For the text-containing cell, return its midpoint in [X, Y] coordinate format. 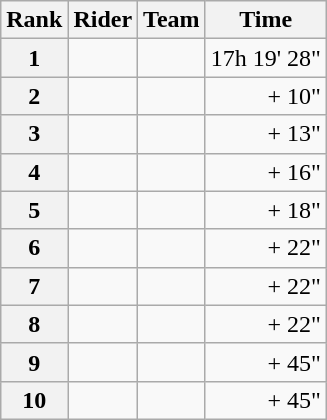
+ 18" [266, 210]
+ 16" [266, 172]
Rank [34, 20]
8 [34, 324]
Team [172, 20]
Time [266, 20]
10 [34, 400]
+ 10" [266, 96]
3 [34, 134]
7 [34, 286]
1 [34, 58]
2 [34, 96]
5 [34, 210]
+ 13" [266, 134]
Rider [103, 20]
4 [34, 172]
6 [34, 248]
17h 19' 28" [266, 58]
9 [34, 362]
